Pinpoint the cell where the given text exists, returning its (x, y) midpoint coordinate. 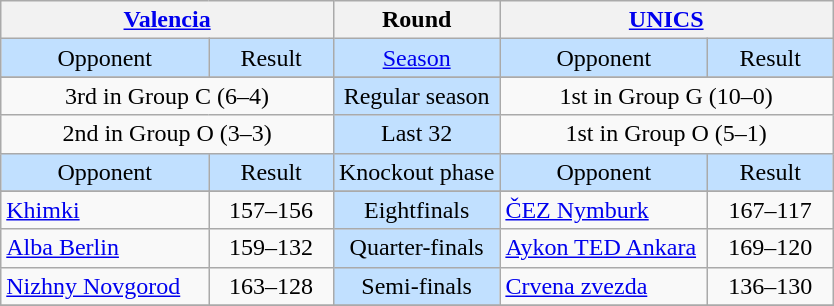
163–128 (272, 286)
UNICS (666, 20)
Season (416, 58)
Regular season (416, 96)
1st in Group G (10–0) (666, 96)
Last 32 (416, 134)
Knockout phase (416, 172)
1st in Group O (5–1) (666, 134)
Round (416, 20)
Alba Berlin (105, 248)
169–120 (770, 248)
3rd in Group C (6–4) (168, 96)
Semi-finals (416, 286)
Crvena zvezda (604, 286)
136–130 (770, 286)
Quarter-finals (416, 248)
Aykon TED Ankara (604, 248)
159–132 (272, 248)
157–156 (272, 210)
2nd in Group O (3–3) (168, 134)
ČEZ Nymburk (604, 210)
167–117 (770, 210)
Eightfinals (416, 210)
Valencia (168, 20)
Nizhny Novgorod (105, 286)
Khimki (105, 210)
